Capture the cell that displays the provided text and extract its [X, Y] central coordinate. 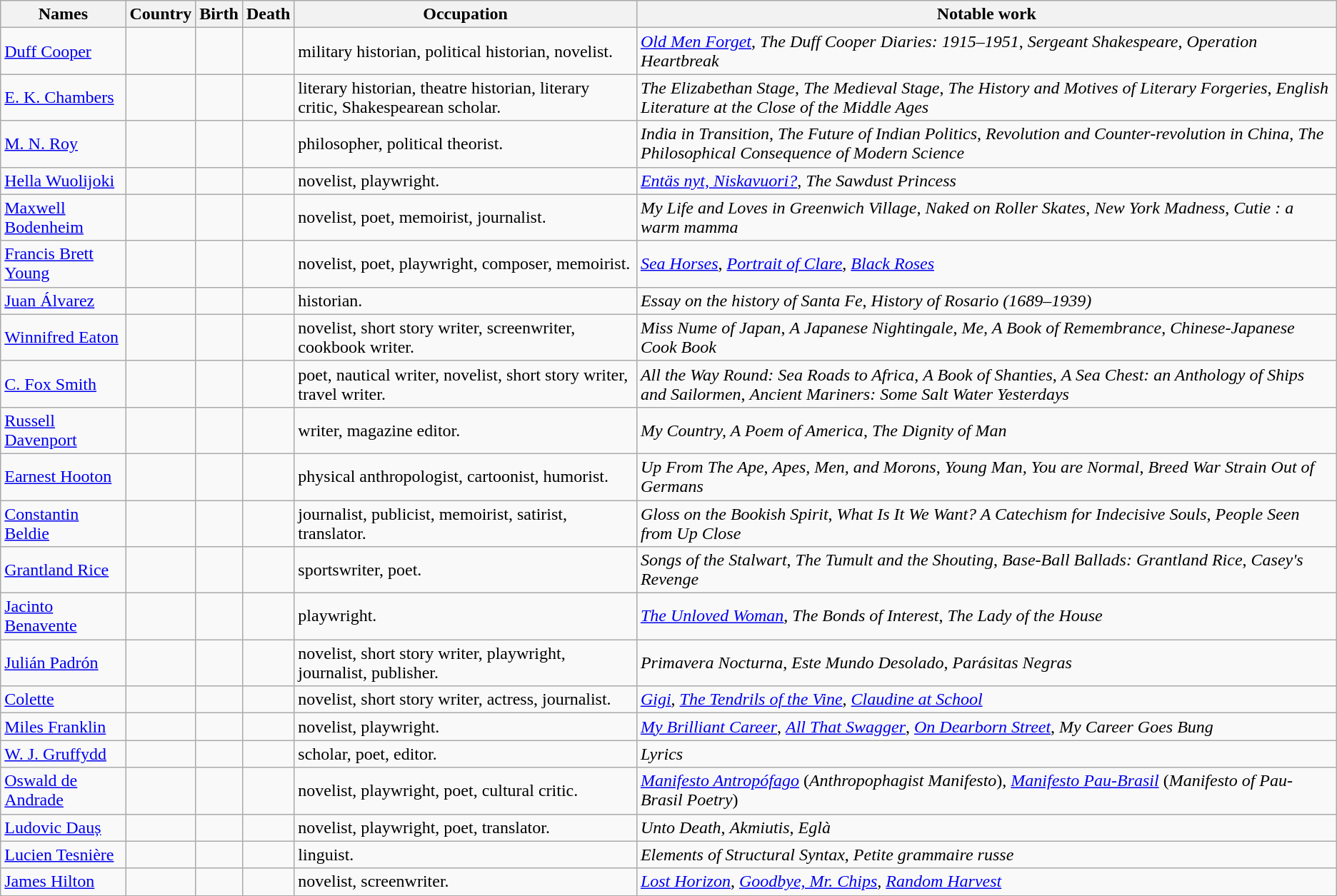
Maxwell Bodenheim [63, 217]
James Hilton [63, 882]
Notable work [986, 14]
Names [63, 14]
Miss Nume of Japan, A Japanese Nightingale, Me, A Book of Remembrance, Chinese-Japanese Cook Book [986, 337]
Jacinto Benavente [63, 617]
Birth [219, 14]
Lucien Tesnière [63, 855]
literary historian, theatre historian, literary critic, Shakespearean scholar. [466, 97]
Russell Davenport [63, 430]
Francis Brett Young [63, 264]
historian. [466, 301]
Juan Álvarez [63, 301]
Manifesto Antropófago (Anthropophagist Manifesto), Manifesto Pau-Brasil (Manifesto of Pau-Brasil Poetry) [986, 791]
Death [268, 14]
Unto Death, Akmiutis, Eglà [986, 827]
W. J. Gruffydd [63, 754]
novelist, playwright, poet, cultural critic. [466, 791]
novelist, screenwriter. [466, 882]
Up From The Ape, Apes, Men, and Morons, Young Man, You are Normal, Breed War Strain Out of Germans [986, 477]
Lost Horizon, Goodbye, Mr. Chips, Random Harvest [986, 882]
Miles Franklin [63, 727]
sportswriter, poet. [466, 570]
Lyrics [986, 754]
novelist, poet, memoirist, journalist. [466, 217]
My Country, A Poem of America, The Dignity of Man [986, 430]
Constantin Beldie [63, 523]
Grantland Rice [63, 570]
India in Transition, The Future of Indian Politics, Revolution and Counter-revolution in China, The Philosophical Consequence of Modern Science [986, 144]
novelist, playwright, poet, translator. [466, 827]
linguist. [466, 855]
Elements of Structural Syntax, Petite grammaire russe [986, 855]
poet, nautical writer, novelist, short story writer, travel writer. [466, 384]
playwright. [466, 617]
The Elizabethan Stage, The Medieval Stage, The History and Motives of Literary Forgeries, English Literature at the Close of the Middle Ages [986, 97]
My Life and Loves in Greenwich Village, Naked on Roller Skates, New York Madness, Cutie : a warm mamma [986, 217]
Primavera Nocturna, Este Mundo Desolado, Parásitas Negras [986, 663]
military historian, political historian, novelist. [466, 51]
Sea Horses, Portrait of Clare, Black Roses [986, 264]
Essay on the history of Santa Fe, History of Rosario (1689–1939) [986, 301]
Songs of the Stalwart, The Tumult and the Shouting, Base-Ball Ballads: Grantland Rice, Casey's Revenge [986, 570]
Julián Padrón [63, 663]
novelist, short story writer, screenwriter, cookbook writer. [466, 337]
Earnest Hooton [63, 477]
philosopher, political theorist. [466, 144]
physical anthropologist, cartoonist, humorist. [466, 477]
novelist, short story writer, playwright, journalist, publisher. [466, 663]
Hella Wuolijoki [63, 181]
Entäs nyt, Niskavuori?, The Sawdust Princess [986, 181]
C. Fox Smith [63, 384]
My Brilliant Career, All That Swagger, On Dearborn Street, My Career Goes Bung [986, 727]
Occupation [466, 14]
The Unloved Woman, The Bonds of Interest, The Lady of the House [986, 617]
Ludovic Dauș [63, 827]
Duff Cooper [63, 51]
novelist, poet, playwright, composer, memoirist. [466, 264]
E. K. Chambers [63, 97]
Country [161, 14]
scholar, poet, editor. [466, 754]
Oswald de Andrade [63, 791]
Old Men Forget, The Duff Cooper Diaries: 1915–1951, Sergeant Shakespeare, Operation Heartbreak [986, 51]
Gloss on the Bookish Spirit, What Is It We Want? A Catechism for Indecisive Souls, People Seen from Up Close [986, 523]
M. N. Roy [63, 144]
journalist, publicist, memoirist, satirist, translator. [466, 523]
Winnifred Eaton [63, 337]
Gigi, The Tendrils of the Vine, Claudine at School [986, 700]
novelist, short story writer, actress, journalist. [466, 700]
Colette [63, 700]
writer, magazine editor. [466, 430]
